Provide the [x, y] coordinate of the cell's center where the given text is located.  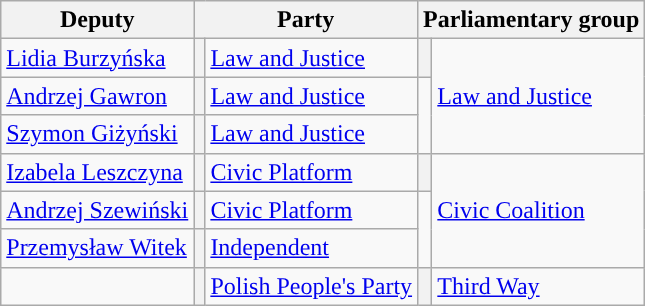
Civic Coalition [538, 210]
Szymon Giżyński [98, 134]
Polish People's Party [312, 286]
Independent [312, 248]
Andrzej Gawron [98, 96]
Izabela Leszczyna [98, 172]
Lidia Burzyńska [98, 58]
Deputy [98, 20]
Parliamentary group [532, 20]
Andrzej Szewiński [98, 210]
Party [306, 20]
Przemysław Witek [98, 248]
Third Way [538, 286]
